Extract the (x, y) coordinate from the center of the cell holding the provided text.  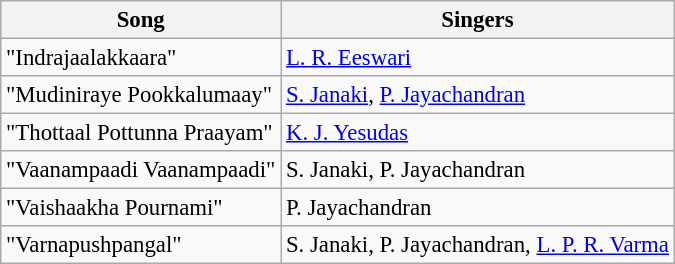
S. Janaki, P. Jayachandran, L. P. R. Varma (478, 245)
"Thottaal Pottunna Praayam" (141, 133)
"Mudiniraye Pookkalumaay" (141, 95)
K. J. Yesudas (478, 133)
"Indrajaalakkaara" (141, 58)
Singers (478, 20)
P. Jayachandran (478, 208)
"Vaanampaadi Vaanampaadi" (141, 170)
"Vaishaakha Pournami" (141, 208)
"Varnapushpangal" (141, 245)
Song (141, 20)
L. R. Eeswari (478, 58)
